Determine the (X, Y) coordinate at the center of the cell enclosing the given text.  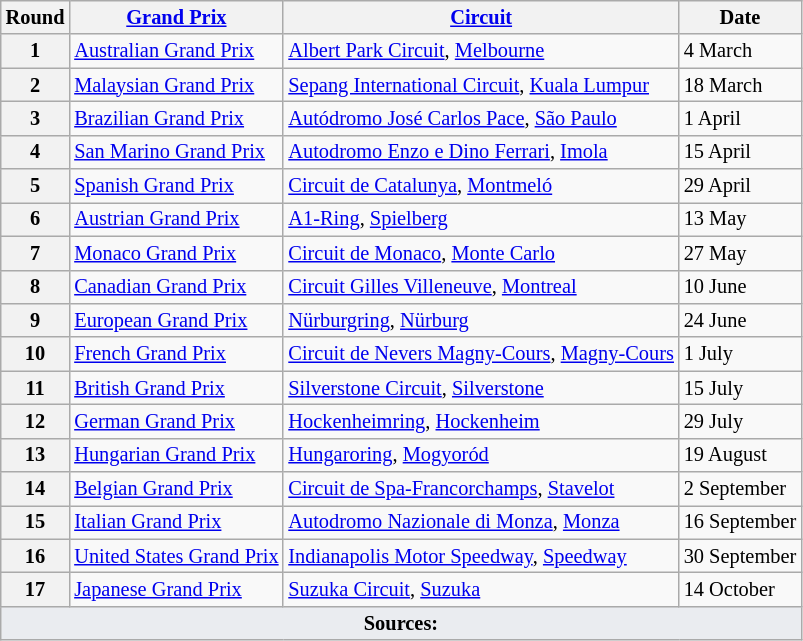
Austrian Grand Prix (176, 219)
French Grand Prix (176, 354)
Spanish Grand Prix (176, 186)
Round (36, 17)
24 June (740, 320)
San Marino Grand Prix (176, 152)
Hungaroring, Mogyoród (480, 455)
A1-Ring, Spielberg (480, 219)
Suzuka Circuit, Suzuka (480, 589)
5 (36, 186)
Circuit Gilles Villeneuve, Montreal (480, 287)
15 (36, 522)
Canadian Grand Prix (176, 287)
10 June (740, 287)
13 (36, 455)
Autodromo Nazionale di Monza, Monza (480, 522)
2 September (740, 489)
European Grand Prix (176, 320)
14 October (740, 589)
2 (36, 85)
1 July (740, 354)
11 (36, 388)
14 (36, 489)
4 (36, 152)
Circuit (480, 17)
1 April (740, 118)
Italian Grand Prix (176, 522)
Indianapolis Motor Speedway, Speedway (480, 556)
Albert Park Circuit, Melbourne (480, 51)
16 September (740, 522)
9 (36, 320)
8 (36, 287)
Australian Grand Prix (176, 51)
Nürburgring, Nürburg (480, 320)
17 (36, 589)
Malaysian Grand Prix (176, 85)
Circuit de Nevers Magny-Cours, Magny-Cours (480, 354)
18 March (740, 85)
Grand Prix (176, 17)
Autódromo José Carlos Pace, São Paulo (480, 118)
Date (740, 17)
19 August (740, 455)
Brazilian Grand Prix (176, 118)
Japanese Grand Prix (176, 589)
Silverstone Circuit, Silverstone (480, 388)
Monaco Grand Prix (176, 253)
British Grand Prix (176, 388)
Circuit de Spa-Francorchamps, Stavelot (480, 489)
29 July (740, 421)
13 May (740, 219)
7 (36, 253)
15 July (740, 388)
10 (36, 354)
3 (36, 118)
Sepang International Circuit, Kuala Lumpur (480, 85)
12 (36, 421)
Circuit de Catalunya, Montmeló (480, 186)
29 April (740, 186)
30 September (740, 556)
6 (36, 219)
15 April (740, 152)
Hockenheimring, Hockenheim (480, 421)
Circuit de Monaco, Monte Carlo (480, 253)
Autodromo Enzo e Dino Ferrari, Imola (480, 152)
Sources: (401, 623)
4 March (740, 51)
Belgian Grand Prix (176, 489)
1 (36, 51)
Hungarian Grand Prix (176, 455)
German Grand Prix (176, 421)
16 (36, 556)
United States Grand Prix (176, 556)
27 May (740, 253)
